Search for the cell housing the specified text and yield its (X, Y) center coordinate. 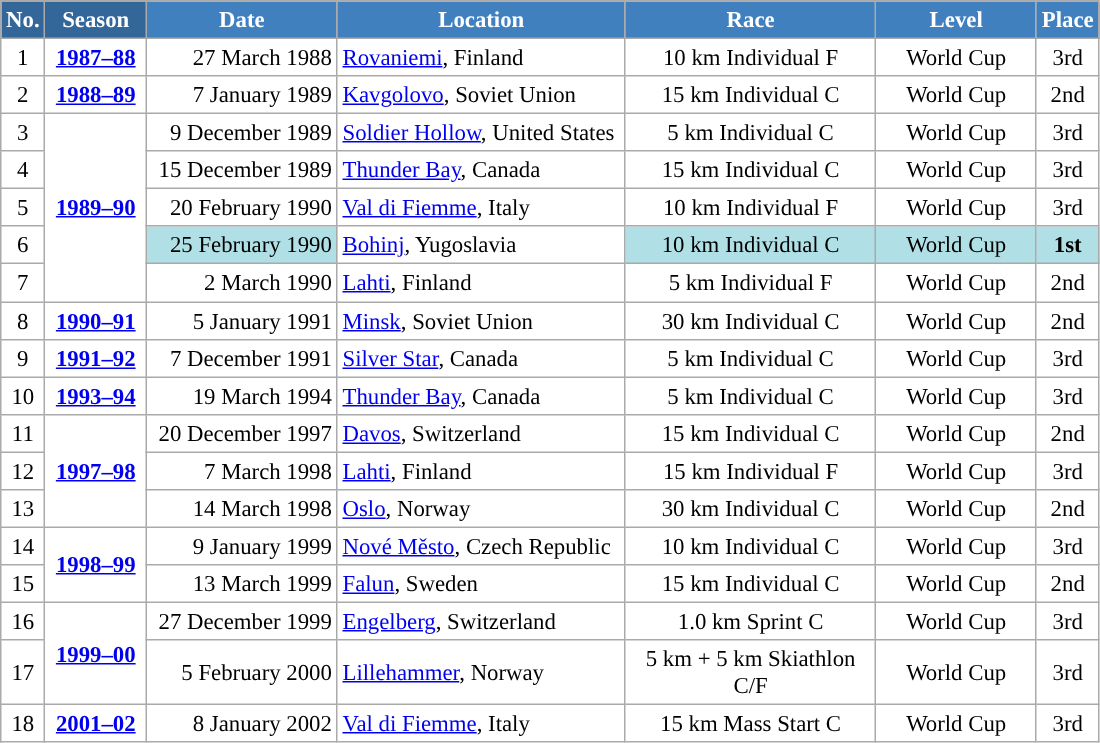
Engelberg, Switzerland (481, 621)
7 (23, 283)
4 (23, 170)
No. (23, 20)
Soldier Hollow, United States (481, 133)
15 km Mass Start C (750, 724)
7 March 1998 (242, 471)
Oslo, Norway (481, 509)
15 December 1989 (242, 170)
3 (23, 133)
2001–02 (96, 724)
Rovaniemi, Finland (481, 58)
14 (23, 546)
Season (96, 20)
16 (23, 621)
8 January 2002 (242, 724)
20 December 1997 (242, 433)
13 March 1999 (242, 584)
1999–00 (96, 653)
Level (956, 20)
1987–88 (96, 58)
5 km + 5 km Skiathlon C/F (750, 672)
1998–99 (96, 564)
Lillehammer, Norway (481, 672)
9 December 1989 (242, 133)
9 (23, 358)
25 February 1990 (242, 245)
7 January 1989 (242, 95)
10 (23, 396)
15 km Individual F (750, 471)
2 March 1990 (242, 283)
Silver Star, Canada (481, 358)
5 (23, 208)
5 km Individual F (750, 283)
Race (750, 20)
5 January 1991 (242, 321)
Kavgolovo, Soviet Union (481, 95)
Minsk, Soviet Union (481, 321)
1 (23, 58)
11 (23, 433)
17 (23, 672)
12 (23, 471)
1989–90 (96, 208)
1991–92 (96, 358)
Date (242, 20)
1997–98 (96, 470)
Falun, Sweden (481, 584)
1990–91 (96, 321)
1.0 km Sprint C (750, 621)
2 (23, 95)
18 (23, 724)
Place (1067, 20)
13 (23, 509)
8 (23, 321)
27 December 1999 (242, 621)
20 February 1990 (242, 208)
6 (23, 245)
14 March 1998 (242, 509)
1st (1067, 245)
1993–94 (96, 396)
Bohinj, Yugoslavia (481, 245)
Nové Město, Czech Republic (481, 546)
Davos, Switzerland (481, 433)
15 (23, 584)
5 February 2000 (242, 672)
19 March 1994 (242, 396)
Location (481, 20)
9 January 1999 (242, 546)
27 March 1988 (242, 58)
7 December 1991 (242, 358)
1988–89 (96, 95)
